Output the [x, y] coordinate of the center of the cell containing the given text.  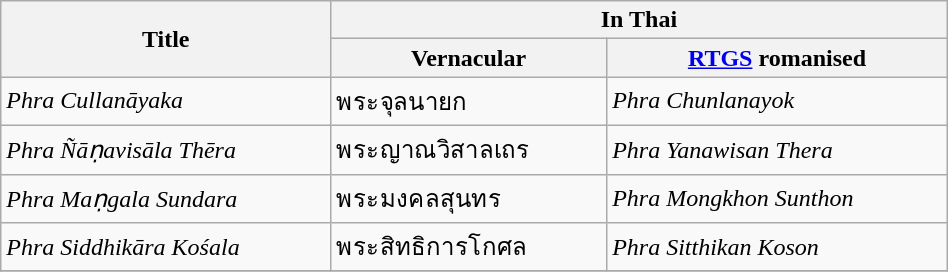
Phra Siddhikāra Kośala [166, 248]
Phra Mongkhon Sunthon [778, 198]
Phra Chunlanayok [778, 102]
พระมงคลสุนทร [469, 198]
พระสิทธิการโกศล [469, 248]
Title [166, 39]
Phra Ñāṇavisāla Thēra [166, 150]
พระญาณวิสาลเถร [469, 150]
Phra Cullanāyaka [166, 102]
Vernacular [469, 58]
พระจุลนายก [469, 102]
RTGS romanised [778, 58]
Phra Sitthikan Koson [778, 248]
In Thai [640, 20]
Phra Maṇgala Sundara [166, 198]
Phra Yanawisan Thera [778, 150]
